Detect which cell encompasses the target text, then output its [X, Y] center coordinate. 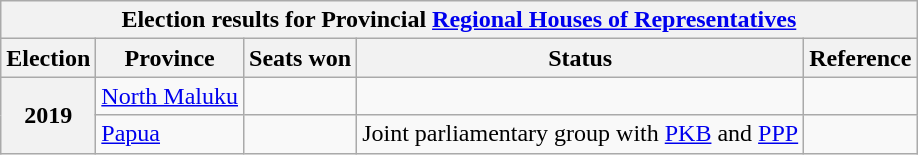
Joint parliamentary group with PKB and PPP [580, 134]
Election [48, 58]
Status [580, 58]
North Maluku [170, 96]
Papua [170, 134]
2019 [48, 115]
Province [170, 58]
Election results for Provincial Regional Houses of Representatives [459, 20]
Seats won [300, 58]
Reference [860, 58]
